Detect which cell encompasses the target text, then output its (x, y) center coordinate. 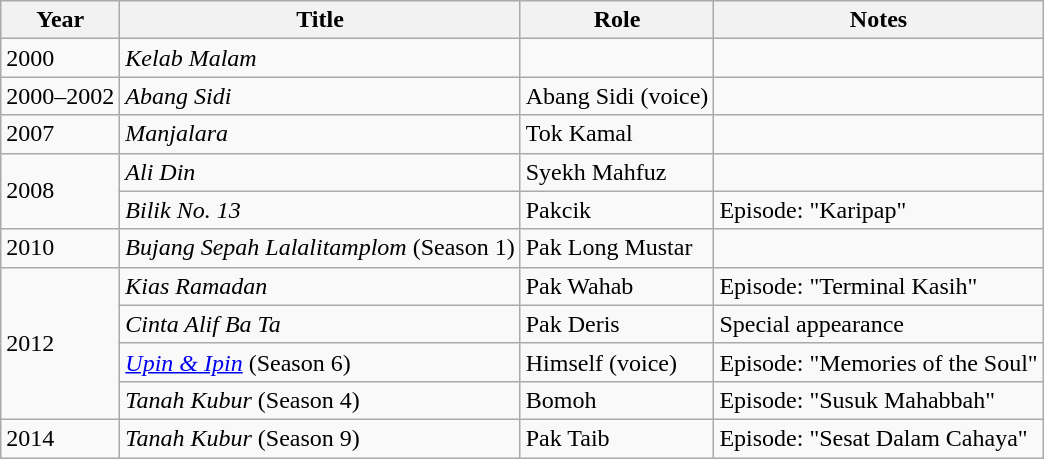
Cinta Alif Ba Ta (320, 324)
Abang Sidi (voice) (617, 96)
Manjalara (320, 134)
Pak Wahab (617, 286)
Himself (voice) (617, 362)
Syekh Mahfuz (617, 172)
Year (60, 20)
Ali Din (320, 172)
2000 (60, 58)
Bilik No. 13 (320, 210)
2010 (60, 248)
Tok Kamal (617, 134)
Episode: "Memories of the Soul" (878, 362)
2000–2002 (60, 96)
Abang Sidi (320, 96)
Special appearance (878, 324)
2012 (60, 343)
Bujang Sepah Lalalitamplom (Season 1) (320, 248)
Pakcik (617, 210)
Pak Long Mustar (617, 248)
Role (617, 20)
Kelab Malam (320, 58)
Tanah Kubur (Season 9) (320, 438)
Pak Taib (617, 438)
2008 (60, 191)
Title (320, 20)
Episode: "Susuk Mahabbah" (878, 400)
Episode: "Karipap" (878, 210)
Notes (878, 20)
Episode: "Sesat Dalam Cahaya" (878, 438)
2014 (60, 438)
2007 (60, 134)
Pak Deris (617, 324)
Kias Ramadan (320, 286)
Tanah Kubur (Season 4) (320, 400)
Episode: "Terminal Kasih" (878, 286)
Upin & Ipin (Season 6) (320, 362)
Bomoh (617, 400)
